Extract the [x, y] coordinate from the center of the cell holding the provided text.  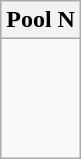
Pool N [41, 20]
